Scan for the cell matching the given text and deliver its (x, y) coordinate at center. 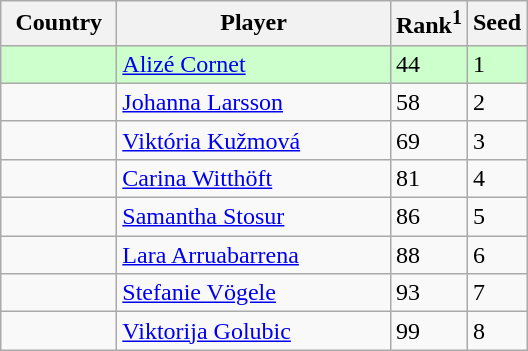
88 (428, 255)
6 (496, 255)
1 (496, 64)
5 (496, 217)
Samantha Stosur (254, 217)
4 (496, 178)
Carina Witthöft (254, 178)
93 (428, 293)
Viktorija Golubic (254, 331)
44 (428, 64)
Lara Arruabarrena (254, 255)
Rank1 (428, 24)
58 (428, 102)
Viktória Kužmová (254, 140)
Johanna Larsson (254, 102)
2 (496, 102)
7 (496, 293)
69 (428, 140)
Country (59, 24)
99 (428, 331)
3 (496, 140)
81 (428, 178)
Stefanie Vögele (254, 293)
86 (428, 217)
Seed (496, 24)
Alizé Cornet (254, 64)
8 (496, 331)
Player (254, 24)
